Capture the cell that displays the provided text and extract its (x, y) central coordinate. 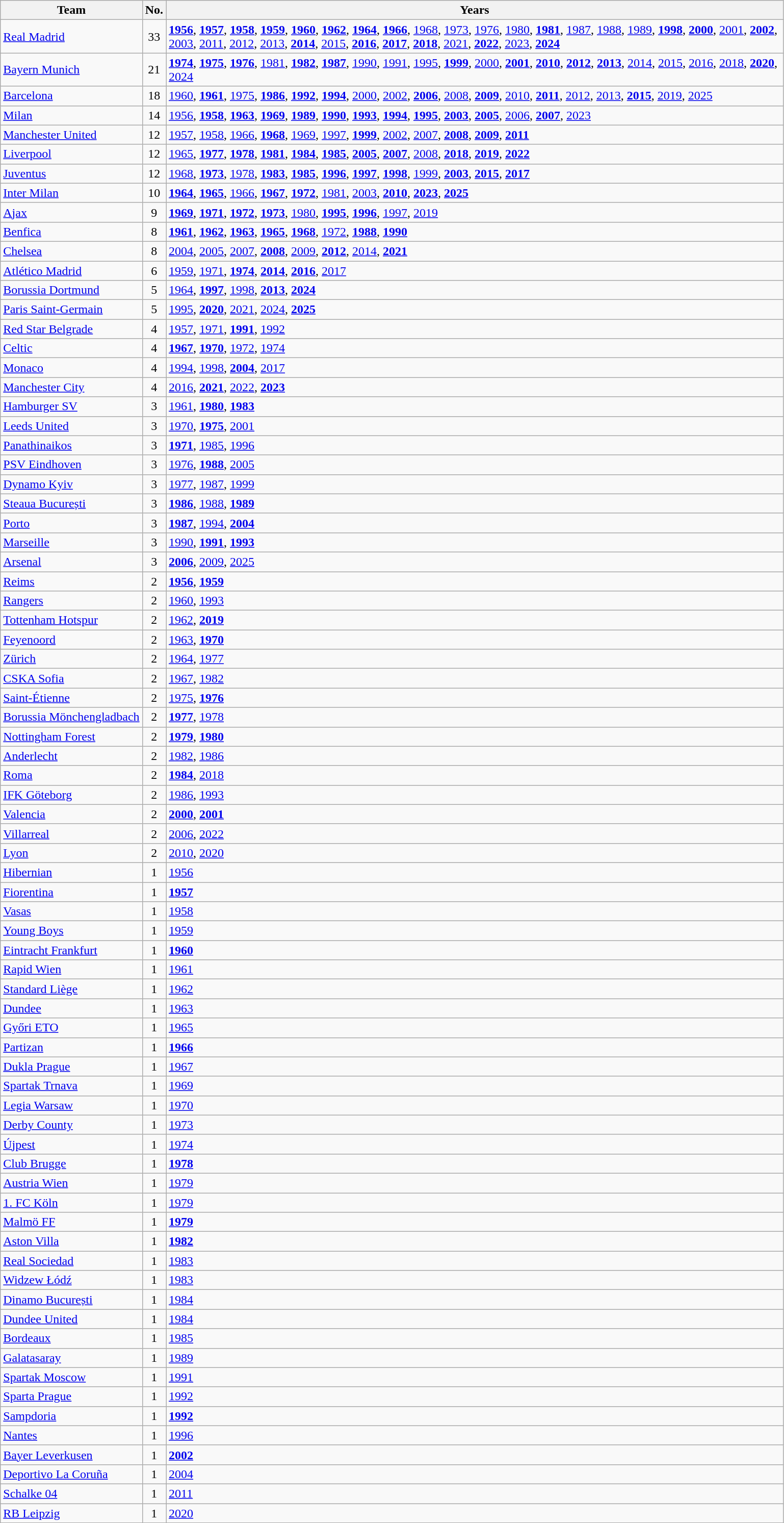
1994, 1998, 2004, 2017 (475, 368)
1987, 1994, 2004 (475, 523)
Reims (71, 581)
Győri ETO (71, 1028)
1982 (475, 1241)
Spartak Trnava (71, 1086)
1962, 2019 (475, 620)
Ajax (71, 212)
1957, 1971, 1991, 1992 (475, 329)
RB Leipzig (71, 1513)
1969 (475, 1086)
33 (154, 37)
Bayer Leverkusen (71, 1455)
1989 (475, 1358)
2000, 2001 (475, 814)
1991 (475, 1377)
Paris Saint-Germain (71, 310)
1967, 1970, 1972, 1974 (475, 348)
Nantes (71, 1435)
Derby County (71, 1125)
Dukla Prague (71, 1067)
1964, 1997, 1998, 2013, 2024 (475, 290)
Újpest (71, 1144)
Borussia Dortmund (71, 290)
2011 (475, 1493)
Zürich (71, 659)
2016, 2021, 2022, 2023 (475, 387)
2010, 2020 (475, 853)
Real Madrid (71, 37)
1965, 1977, 1978, 1981, 1984, 1985, 2005, 2007, 2008, 2018, 2019, 2022 (475, 154)
Galatasaray (71, 1358)
1956 (475, 872)
Sampdoria (71, 1416)
Milan (71, 115)
1965 (475, 1028)
1961, 1962, 1963, 1965, 1968, 1972, 1988, 1990 (475, 232)
Saint-Étienne (71, 698)
Austria Wien (71, 1183)
1970, 1975, 2001 (475, 426)
Inter Milan (71, 193)
21 (154, 69)
Spartak Moscow (71, 1377)
Partizan (71, 1047)
10 (154, 193)
1957 (475, 892)
Valencia (71, 814)
Vasas (71, 911)
1957, 1958, 1966, 1968, 1969, 1997, 1999, 2002, 2007, 2008, 2009, 2011 (475, 135)
1970 (475, 1105)
Tottenham Hotspur (71, 620)
1956, 1958, 1963, 1969, 1989, 1990, 1993, 1994, 1995, 2003, 2005, 2006, 2007, 2023 (475, 115)
14 (154, 115)
1956, 1959 (475, 581)
Legia Warsaw (71, 1105)
2020 (475, 1513)
1960 (475, 950)
1961 (475, 970)
2004, 2005, 2007, 2008, 2009, 2012, 2014, 2021 (475, 251)
Dundee (71, 1008)
1963 (475, 1008)
Marseille (71, 542)
Dynamo Kyiv (71, 484)
Dinamo București (71, 1300)
Standard Liège (71, 989)
1967, 1982 (475, 678)
Manchester City (71, 387)
1975, 1976 (475, 698)
1967 (475, 1067)
1973 (475, 1125)
1995, 2020, 2021, 2024, 2025 (475, 310)
Years (475, 10)
Leeds United (71, 426)
1977, 1978 (475, 717)
1979, 1980 (475, 737)
Juventus (71, 173)
1976, 1988, 2005 (475, 465)
Club Brugge (71, 1163)
6 (154, 271)
1963, 1970 (475, 640)
Barcelona (71, 96)
1996 (475, 1435)
Deportivo La Coruña (71, 1474)
Eintracht Frankfurt (71, 950)
Bayern Munich (71, 69)
IFK Göteborg (71, 795)
Arsenal (71, 562)
Team (71, 10)
1959 (475, 931)
1960, 1993 (475, 601)
1974, 1975, 1976, 1981, 1982, 1987, 1990, 1991, 1995, 1999, 2000, 2001, 2010, 2012, 2013, 2014, 2015, 2016, 2018, 2020, 2024 (475, 69)
Fiorentina (71, 892)
Malmö FF (71, 1222)
Borussia Mönchengladbach (71, 717)
1964, 1965, 1966, 1967, 1972, 1981, 2003, 2010, 2023, 2025 (475, 193)
Sparta Prague (71, 1397)
1964, 1977 (475, 659)
1968, 1973, 1978, 1983, 1985, 1996, 1997, 1998, 1999, 2003, 2015, 2017 (475, 173)
Feyenoord (71, 640)
1960, 1961, 1975, 1986, 1992, 1994, 2000, 2002, 2006, 2008, 2009, 2010, 2011, 2012, 2013, 2015, 2019, 2025 (475, 96)
PSV Eindhoven (71, 465)
1982, 1986 (475, 756)
Rangers (71, 601)
1985 (475, 1338)
Atlético Madrid (71, 271)
1977, 1987, 1999 (475, 484)
1966 (475, 1047)
No. (154, 10)
1. FC Köln (71, 1202)
1961, 1980, 1983 (475, 407)
CSKA Sofia (71, 678)
9 (154, 212)
Dundee United (71, 1319)
Chelsea (71, 251)
Manchester United (71, 135)
2002 (475, 1455)
1971, 1985, 1996 (475, 445)
Nottingham Forest (71, 737)
Lyon (71, 853)
2006, 2022 (475, 833)
Bordeaux (71, 1338)
1986, 1993 (475, 795)
Real Sociedad (71, 1261)
Benfica (71, 232)
Schalke 04 (71, 1493)
Monaco (71, 368)
18 (154, 96)
Aston Villa (71, 1241)
Widzew Łódź (71, 1280)
Hibernian (71, 872)
2004 (475, 1474)
Rapid Wien (71, 970)
1990, 1991, 1993 (475, 542)
2006, 2009, 2025 (475, 562)
Villarreal (71, 833)
1984, 2018 (475, 775)
Panathinaikos (71, 445)
Hamburger SV (71, 407)
Red Star Belgrade (71, 329)
1974 (475, 1144)
Liverpool (71, 154)
Roma (71, 775)
1986, 1988, 1989 (475, 503)
Steaua București (71, 503)
1978 (475, 1163)
1959, 1971, 1974, 2014, 2016, 2017 (475, 271)
1958 (475, 911)
1969, 1971, 1972, 1973, 1980, 1995, 1996, 1997, 2019 (475, 212)
Young Boys (71, 931)
Celtic (71, 348)
Anderlecht (71, 756)
1962 (475, 989)
Porto (71, 523)
